Determine the (X, Y) coordinate at the center of the cell enclosing the given text.  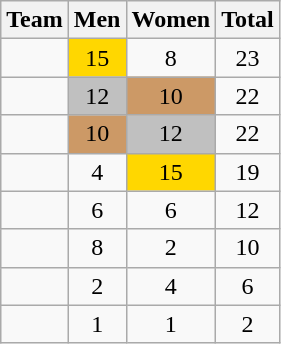
Men (97, 20)
Women (171, 20)
19 (248, 172)
23 (248, 58)
Team (35, 20)
Total (248, 20)
